Provide the [x, y] coordinate of the cell's center where the given text is located.  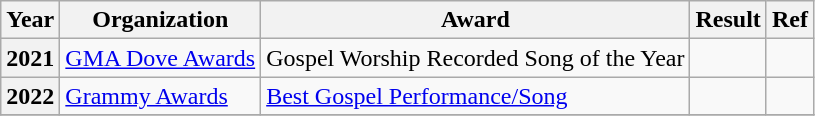
Award [476, 20]
Grammy Awards [160, 96]
2021 [30, 58]
2022 [30, 96]
GMA Dove Awards [160, 58]
Year [30, 20]
Best Gospel Performance/Song [476, 96]
Organization [160, 20]
Ref [790, 20]
Gospel Worship Recorded Song of the Year [476, 58]
Result [728, 20]
